Find where the given text appears and provide that cell's center as [X, Y] coordinate. 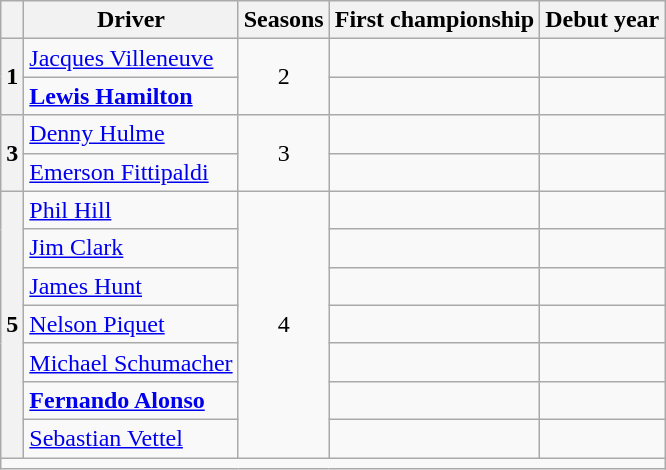
Emerson Fittipaldi [131, 172]
Fernando Alonso [131, 400]
Michael Schumacher [131, 362]
Lewis Hamilton [131, 96]
5 [12, 324]
Nelson Piquet [131, 324]
Seasons [284, 20]
Debut year [602, 20]
2 [284, 77]
First championship [434, 20]
Driver [131, 20]
James Hunt [131, 286]
1 [12, 77]
Denny Hulme [131, 134]
Jim Clark [131, 248]
Phil Hill [131, 210]
Sebastian Vettel [131, 438]
4 [284, 324]
Jacques Villeneuve [131, 58]
